Provide the [X, Y] coordinate of the cell's center where the given text is located.  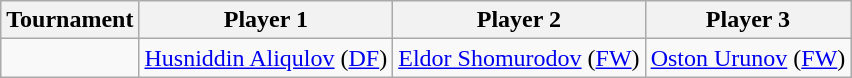
Player 1 [266, 20]
Husniddin Aliqulov (DF) [266, 58]
Player 2 [519, 20]
Eldor Shomurodov (FW) [519, 58]
Oston Urunov (FW) [748, 58]
Player 3 [748, 20]
Tournament [70, 20]
